Output the (X, Y) coordinate of the center of the cell containing the given text.  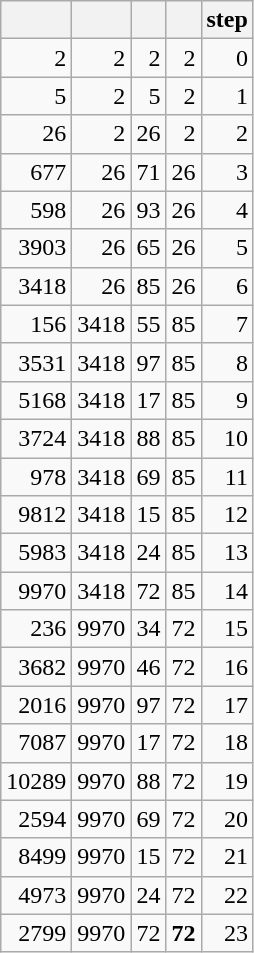
23 (227, 933)
2799 (36, 933)
93 (148, 210)
4 (227, 210)
8 (227, 362)
7087 (36, 743)
20 (227, 819)
18 (227, 743)
3 (227, 172)
3531 (36, 362)
9812 (36, 515)
10289 (36, 781)
16 (227, 667)
2594 (36, 819)
46 (148, 667)
8499 (36, 857)
978 (36, 477)
55 (148, 324)
34 (148, 629)
0 (227, 58)
5983 (36, 553)
156 (36, 324)
9 (227, 400)
19 (227, 781)
236 (36, 629)
2016 (36, 705)
14 (227, 591)
677 (36, 172)
1 (227, 96)
65 (148, 248)
3682 (36, 667)
step (227, 20)
22 (227, 895)
5168 (36, 400)
71 (148, 172)
11 (227, 477)
3903 (36, 248)
4973 (36, 895)
6 (227, 286)
12 (227, 515)
13 (227, 553)
598 (36, 210)
21 (227, 857)
7 (227, 324)
3724 (36, 438)
10 (227, 438)
